Determine the (x, y) coordinate at the center of the cell enclosing the given text.  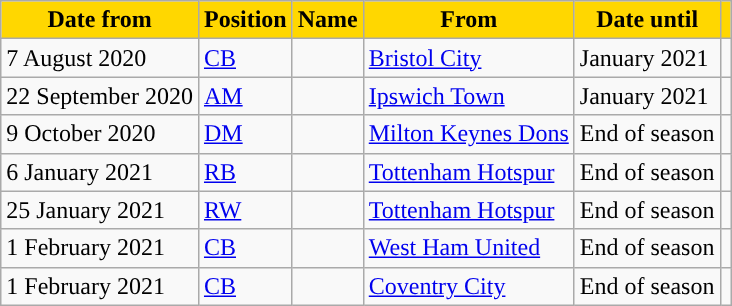
Ipswich Town (468, 96)
Milton Keynes Dons (468, 134)
22 September 2020 (100, 96)
West Ham United (468, 248)
Date until (647, 20)
Name (328, 20)
RB (245, 172)
Coventry City (468, 286)
Bristol City (468, 58)
RW (245, 210)
AM (245, 96)
From (468, 20)
6 January 2021 (100, 172)
25 January 2021 (100, 210)
7 August 2020 (100, 58)
DM (245, 134)
9 October 2020 (100, 134)
Date from (100, 20)
Position (245, 20)
